Identify which cell holds the provided text, then report its (X, Y) central coordinate. 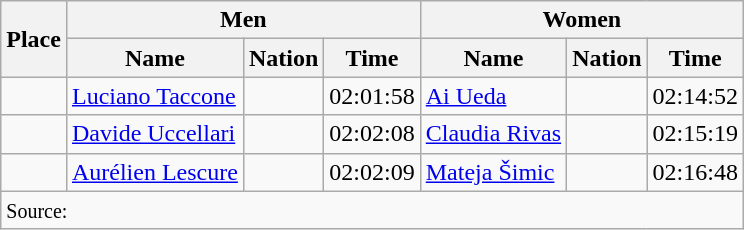
Men (243, 20)
Mateja Šimic (493, 172)
Women (582, 20)
02:01:58 (372, 96)
02:14:52 (695, 96)
02:16:48 (695, 172)
02:02:09 (372, 172)
Place (34, 39)
Aurélien Lescure (154, 172)
Claudia Rivas (493, 134)
Ai Ueda (493, 96)
Davide Uccellari (154, 134)
02:15:19 (695, 134)
Luciano Taccone (154, 96)
02:02:08 (372, 134)
Source: (372, 210)
